Search for the cell housing the specified text and yield its [X, Y] center coordinate. 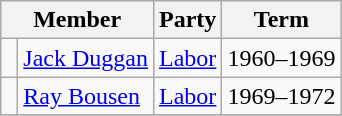
1960–1969 [282, 58]
Member [78, 20]
Jack Duggan [86, 58]
Term [282, 20]
Ray Bousen [86, 96]
Party [188, 20]
1969–1972 [282, 96]
